Find where the given text appears and provide that cell's center as [X, Y] coordinate. 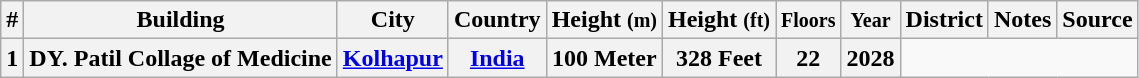
City [392, 20]
Notes [1022, 20]
District [944, 20]
Height (m) [604, 20]
Height (ft) [718, 20]
Floors [808, 20]
1 [12, 58]
Kolhapur [392, 58]
# [12, 20]
India [497, 58]
Country [497, 20]
100 Meter [604, 58]
Source [1098, 20]
328 Feet [718, 58]
22 [808, 58]
2028 [870, 58]
DY. Patil Collage of Medicine [180, 58]
Year [870, 20]
Building [180, 20]
